Provide the [X, Y] coordinate of the cell's center where the given text is located.  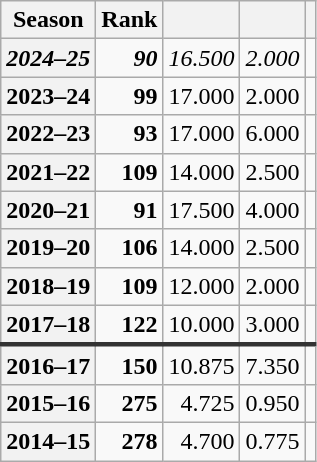
7.350 [272, 365]
275 [130, 403]
91 [130, 210]
0.775 [272, 441]
106 [130, 248]
2020–21 [48, 210]
4.000 [272, 210]
90 [130, 58]
Season [48, 20]
10.000 [202, 325]
2024–25 [48, 58]
17.500 [202, 210]
3.000 [272, 325]
2023–24 [48, 96]
2022–23 [48, 134]
278 [130, 441]
93 [130, 134]
150 [130, 365]
2021–22 [48, 172]
4.700 [202, 441]
122 [130, 325]
2019–20 [48, 248]
16.500 [202, 58]
2018–19 [48, 286]
12.000 [202, 286]
Rank [130, 20]
2015–16 [48, 403]
2016–17 [48, 365]
99 [130, 96]
2017–18 [48, 325]
6.000 [272, 134]
2014–15 [48, 441]
0.950 [272, 403]
10.875 [202, 365]
4.725 [202, 403]
